Search for the cell housing the specified text and yield its (X, Y) center coordinate. 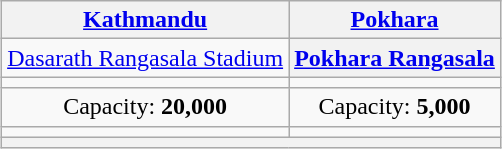
Kathmandu (146, 20)
Pokhara (395, 20)
Dasarath Rangasala Stadium (146, 58)
Capacity: 20,000 (146, 107)
Capacity: 5,000 (395, 107)
Pokhara Rangasala (395, 58)
